Provide the [X, Y] coordinate of the cell's center where the given text is located.  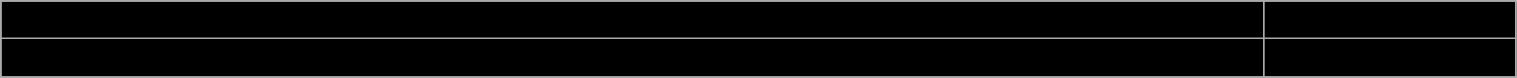
D [1390, 20]
Blake Bolden [632, 20]
F [1390, 58]
Kelli Stack [632, 58]
